Scan for the cell matching the given text and deliver its [x, y] coordinate at center. 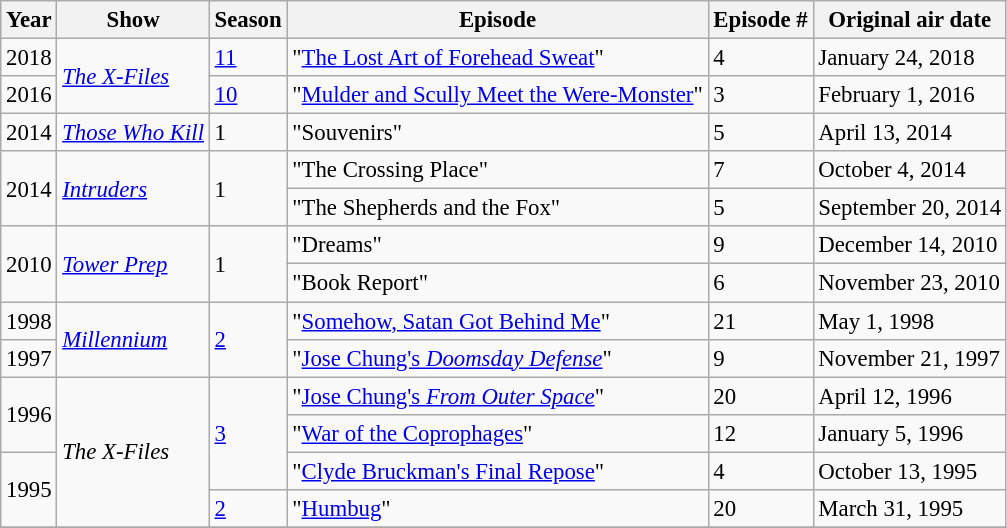
Those Who Kill [133, 133]
Year [29, 20]
Tower Prep [133, 264]
February 1, 2016 [910, 95]
1998 [29, 321]
Intruders [133, 188]
2010 [29, 264]
December 14, 2010 [910, 245]
10 [248, 95]
September 20, 2014 [910, 208]
Show [133, 20]
Millennium [133, 340]
1995 [29, 490]
"War of the Coprophages" [498, 433]
2016 [29, 95]
"The Shepherds and the Fox" [498, 208]
October 13, 1995 [910, 471]
"Somehow, Satan Got Behind Me" [498, 321]
1997 [29, 358]
March 31, 1995 [910, 509]
April 12, 1996 [910, 396]
"Jose Chung's From Outer Space" [498, 396]
April 13, 2014 [910, 133]
Season [248, 20]
January 24, 2018 [910, 58]
November 21, 1997 [910, 358]
October 4, 2014 [910, 170]
"Humbug" [498, 509]
Episode [498, 20]
12 [760, 433]
1996 [29, 414]
Episode # [760, 20]
21 [760, 321]
May 1, 1998 [910, 321]
7 [760, 170]
"Jose Chung's Doomsday Defense" [498, 358]
Original air date [910, 20]
November 23, 2010 [910, 283]
"Mulder and Scully Meet the Were-Monster" [498, 95]
2018 [29, 58]
"Souvenirs" [498, 133]
"The Crossing Place" [498, 170]
"Book Report" [498, 283]
"Clyde Bruckman's Final Repose" [498, 471]
11 [248, 58]
"The Lost Art of Forehead Sweat" [498, 58]
January 5, 1996 [910, 433]
"Dreams" [498, 245]
6 [760, 283]
